For the text-containing cell, return its midpoint in [X, Y] coordinate format. 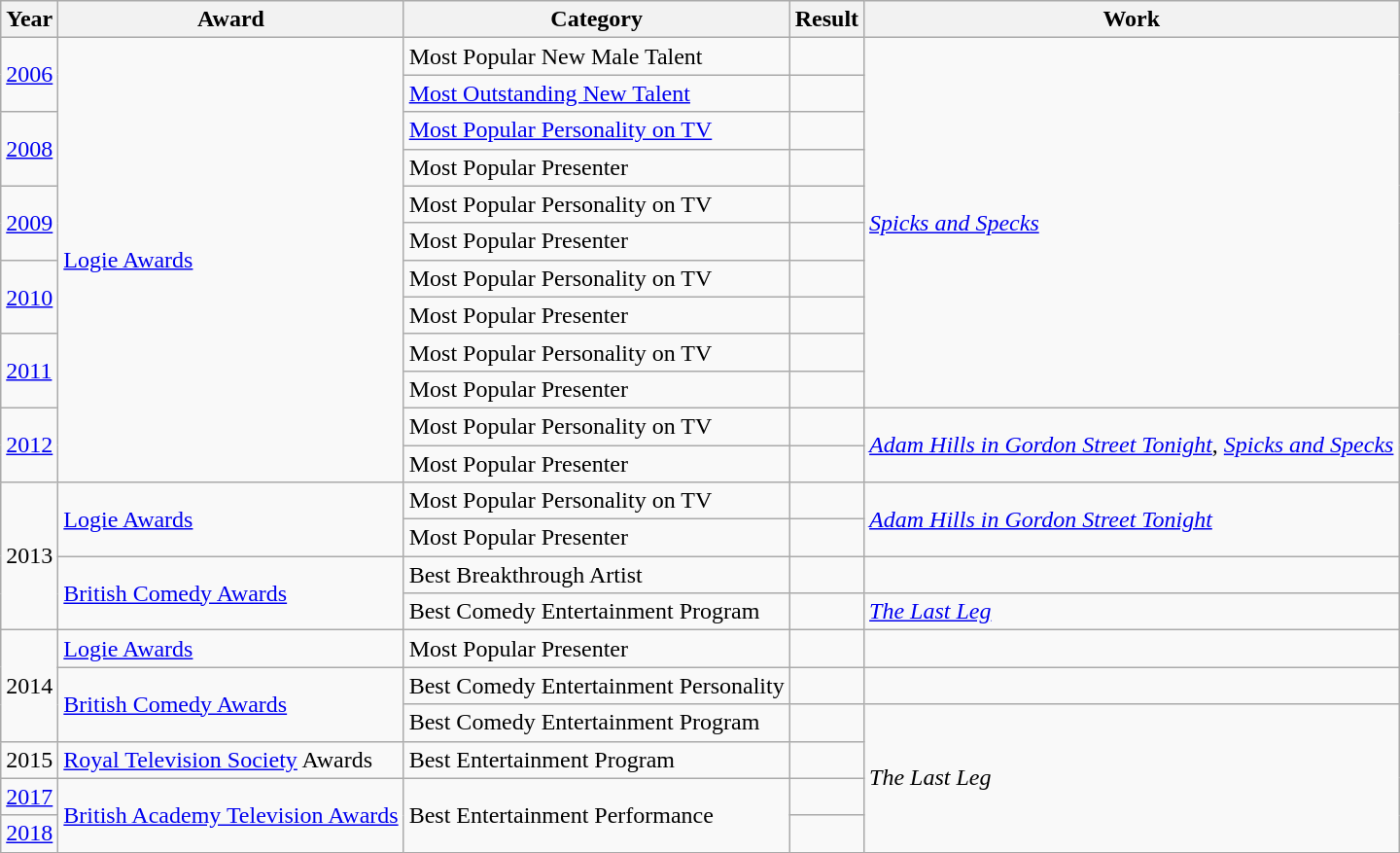
Spicks and Specks [1132, 224]
Work [1132, 19]
Award [231, 19]
Year [29, 19]
Adam Hills in Gordon Street Tonight, Spicks and Specks [1132, 444]
2014 [29, 686]
Adam Hills in Gordon Street Tonight [1132, 519]
Best Entertainment Performance [597, 815]
Royal Television Society Awards [231, 760]
Best Breakthrough Artist [597, 575]
Best Comedy Entertainment Personality [597, 686]
Best Entertainment Program [597, 760]
2012 [29, 444]
2010 [29, 297]
Category [597, 19]
2011 [29, 371]
British Academy Television Awards [231, 815]
2008 [29, 149]
2009 [29, 223]
2017 [29, 797]
Most Outstanding New Talent [597, 93]
2018 [29, 834]
Most Popular New Male Talent [597, 56]
2013 [29, 556]
Result [826, 19]
2006 [29, 75]
2015 [29, 760]
